Detect which cell encompasses the target text, then output its [X, Y] center coordinate. 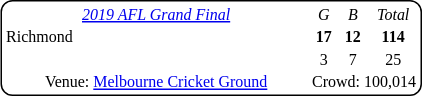
Richmond [156, 37]
17 [324, 37]
12 [353, 37]
25 [394, 60]
114 [394, 37]
G [324, 14]
2019 AFL Grand Final [156, 14]
Crowd: 100,014 [364, 82]
Venue: Melbourne Cricket Ground [156, 82]
Total [394, 14]
7 [353, 60]
B [353, 14]
3 [324, 60]
